Extract the [X, Y] coordinate from the center of the cell holding the provided text.  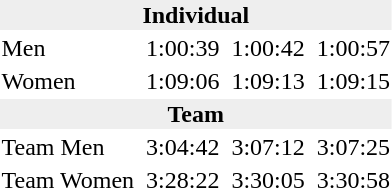
1:00:42 [268, 48]
Team Men [68, 147]
1:09:13 [268, 81]
3:07:25 [353, 147]
3:07:12 [268, 147]
Team [196, 114]
Women [68, 81]
Men [68, 48]
1:09:06 [183, 81]
1:00:39 [183, 48]
Individual [196, 15]
1:00:57 [353, 48]
1:09:15 [353, 81]
3:04:42 [183, 147]
